Pinpoint the cell where the given text exists, returning its (x, y) midpoint coordinate. 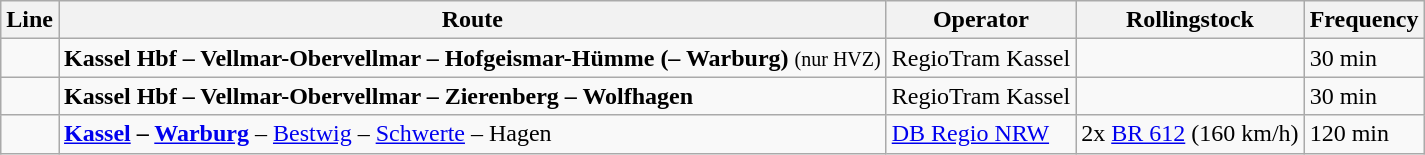
120 min (1364, 134)
Frequency (1364, 20)
Kassel – Warburg – Bestwig – Schwerte – Hagen (472, 134)
Operator (981, 20)
Kassel Hbf – Vellmar-Obervellmar – Hofgeismar-Hümme (– Warburg) (nur HVZ) (472, 58)
2x BR 612 (160 km/h) (1190, 134)
Line (30, 20)
Route (472, 20)
Kassel Hbf – Vellmar-Obervellmar – Zierenberg – Wolfhagen (472, 96)
DB Regio NRW (981, 134)
Rollingstock (1190, 20)
